Return the (x, y) coordinate for the center point of the cell that contains the specified text.  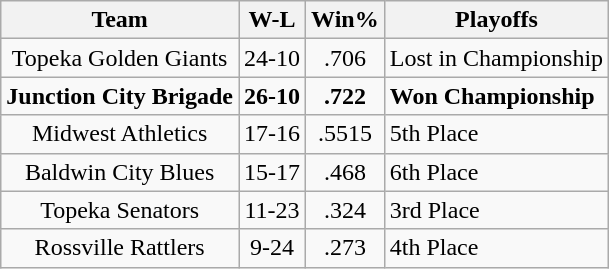
15-17 (272, 172)
Playoffs (496, 20)
.722 (346, 96)
Topeka Golden Giants (120, 58)
Junction City Brigade (120, 96)
.706 (346, 58)
5th Place (496, 134)
24-10 (272, 58)
.273 (346, 248)
Rossville Rattlers (120, 248)
26-10 (272, 96)
Topeka Senators (120, 210)
6th Place (496, 172)
9-24 (272, 248)
Team (120, 20)
Lost in Championship (496, 58)
.468 (346, 172)
Won Championship (496, 96)
17-16 (272, 134)
.5515 (346, 134)
W-L (272, 20)
Baldwin City Blues (120, 172)
11-23 (272, 210)
.324 (346, 210)
Win% (346, 20)
4th Place (496, 248)
Midwest Athletics (120, 134)
3rd Place (496, 210)
